Identify which cell holds the provided text, then report its [X, Y] central coordinate. 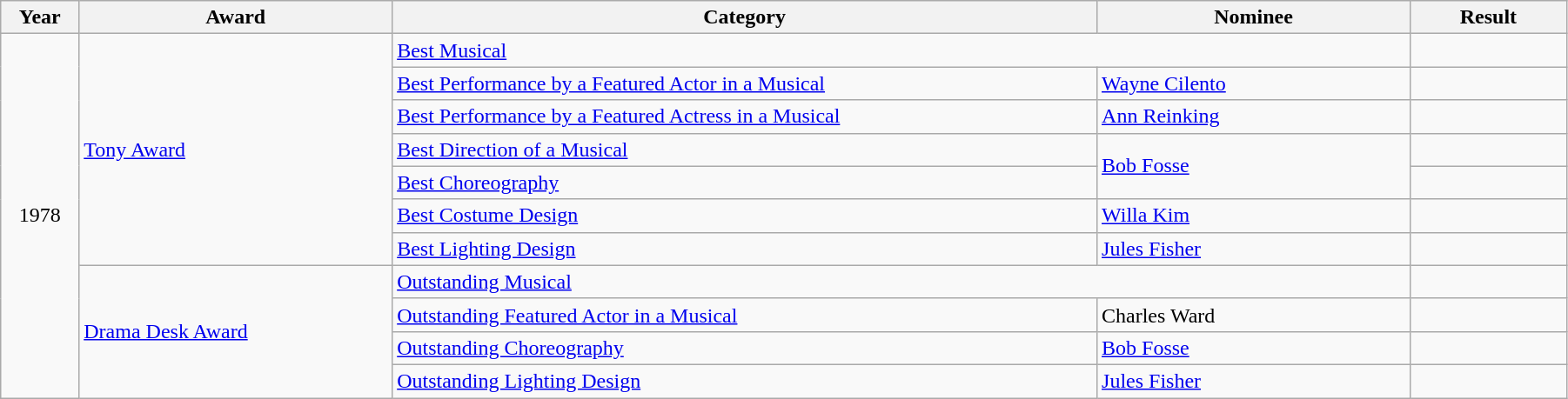
Charles Ward [1254, 315]
Best Costume Design [745, 216]
Willa Kim [1254, 216]
Drama Desk Award [236, 331]
Outstanding Lighting Design [745, 381]
Best Musical [901, 50]
Ann Reinking [1254, 116]
Tony Award [236, 150]
Wayne Cilento [1254, 83]
1978 [40, 216]
Award [236, 17]
Result [1488, 17]
Best Lighting Design [745, 249]
Best Choreography [745, 183]
Best Direction of a Musical [745, 150]
Outstanding Musical [901, 282]
Nominee [1254, 17]
Outstanding Choreography [745, 348]
Year [40, 17]
Best Performance by a Featured Actor in a Musical [745, 83]
Best Performance by a Featured Actress in a Musical [745, 116]
Category [745, 17]
Outstanding Featured Actor in a Musical [745, 315]
